Capture the cell that displays the provided text and extract its (x, y) central coordinate. 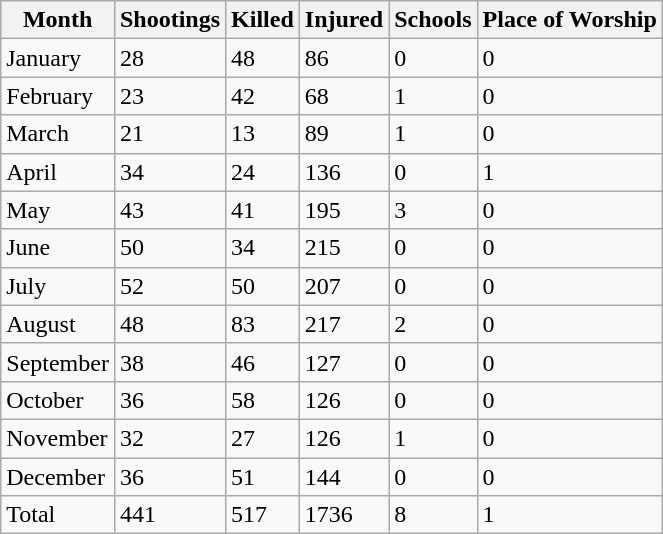
441 (170, 515)
144 (344, 477)
41 (263, 210)
February (58, 96)
September (58, 362)
1736 (344, 515)
136 (344, 172)
83 (263, 324)
89 (344, 134)
51 (263, 477)
May (58, 210)
21 (170, 134)
27 (263, 438)
November (58, 438)
217 (344, 324)
28 (170, 58)
38 (170, 362)
207 (344, 286)
3 (433, 210)
October (58, 400)
Schools (433, 20)
86 (344, 58)
58 (263, 400)
Total (58, 515)
517 (263, 515)
January (58, 58)
46 (263, 362)
2 (433, 324)
32 (170, 438)
23 (170, 96)
127 (344, 362)
Month (58, 20)
195 (344, 210)
March (58, 134)
43 (170, 210)
Shootings (170, 20)
13 (263, 134)
24 (263, 172)
52 (170, 286)
215 (344, 248)
December (58, 477)
April (58, 172)
June (58, 248)
8 (433, 515)
August (58, 324)
July (58, 286)
68 (344, 96)
Injured (344, 20)
Killed (263, 20)
Place of Worship (570, 20)
42 (263, 96)
